From the cell containing the given text, extract its center point as [X, Y] coordinate. 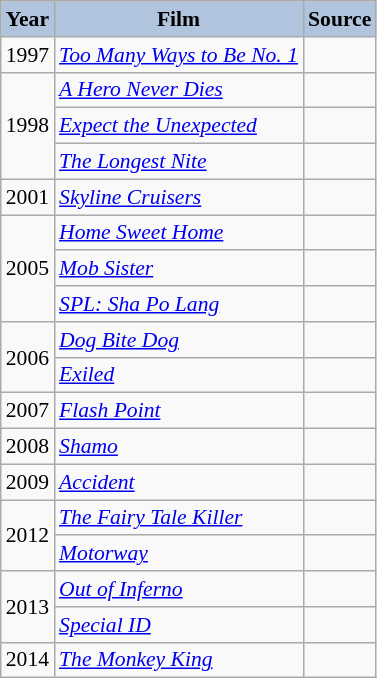
1997 [28, 55]
Mob Sister [178, 269]
2007 [28, 411]
The Fairy Tale Killer [178, 518]
2001 [28, 197]
2012 [28, 536]
Out of Inferno [178, 589]
The Monkey King [178, 660]
Year [28, 19]
Exiled [178, 375]
2006 [28, 358]
Too Many Ways to Be No. 1 [178, 55]
2008 [28, 447]
2009 [28, 482]
A Hero Never Dies [178, 90]
Source [340, 19]
1998 [28, 126]
The Longest Nite [178, 162]
Skyline Cruisers [178, 197]
SPL: Sha Po Lang [178, 304]
2014 [28, 660]
Dog Bite Dog [178, 340]
Shamo [178, 447]
2005 [28, 268]
Home Sweet Home [178, 233]
Special ID [178, 625]
Motorway [178, 554]
2013 [28, 606]
Expect the Unexpected [178, 126]
Flash Point [178, 411]
Accident [178, 482]
Film [178, 19]
